Provide the (x, y) coordinate of the cell's center where the given text is located.  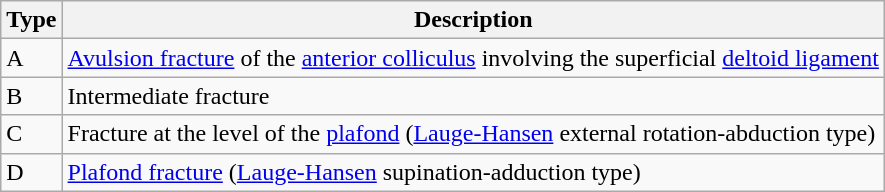
A (32, 58)
Fracture at the level of the plafond (Lauge-Hansen external rotation-abduction type) (473, 134)
Plafond fracture (Lauge-Hansen supination-adduction type) (473, 172)
Intermediate fracture (473, 96)
Avulsion fracture of the anterior colliculus involving the superficial deltoid ligament (473, 58)
D (32, 172)
Type (32, 20)
C (32, 134)
B (32, 96)
Description (473, 20)
